Return (x, y) of the center of cell containing provided text 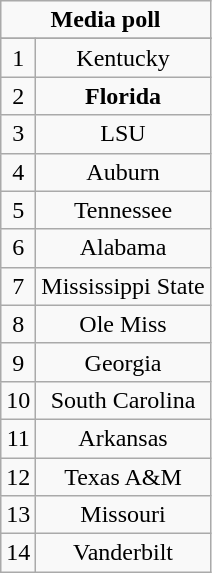
South Carolina (123, 400)
LSU (123, 134)
Ole Miss (123, 324)
2 (18, 96)
11 (18, 438)
Mississippi State (123, 286)
Missouri (123, 515)
6 (18, 248)
Georgia (123, 362)
12 (18, 477)
10 (18, 400)
14 (18, 553)
Florida (123, 96)
Kentucky (123, 58)
Arkansas (123, 438)
5 (18, 210)
Alabama (123, 248)
13 (18, 515)
Texas A&M (123, 477)
Tennessee (123, 210)
Media poll (106, 20)
7 (18, 286)
9 (18, 362)
8 (18, 324)
1 (18, 58)
4 (18, 172)
Vanderbilt (123, 553)
3 (18, 134)
Auburn (123, 172)
